Capture the cell that displays the provided text and extract its (X, Y) central coordinate. 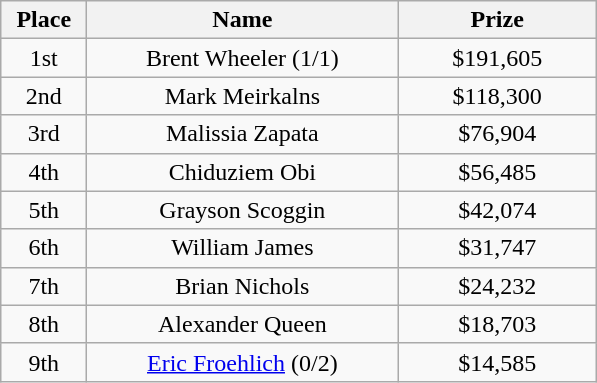
3rd (44, 134)
$42,074 (498, 210)
Name (242, 20)
2nd (44, 96)
$191,605 (498, 58)
Prize (498, 20)
7th (44, 286)
8th (44, 324)
Brent Wheeler (1/1) (242, 58)
4th (44, 172)
Place (44, 20)
Mark Meirkalns (242, 96)
William James (242, 248)
$24,232 (498, 286)
$14,585 (498, 362)
$18,703 (498, 324)
Alexander Queen (242, 324)
1st (44, 58)
6th (44, 248)
$31,747 (498, 248)
$118,300 (498, 96)
Chiduziem Obi (242, 172)
5th (44, 210)
Brian Nichols (242, 286)
Eric Froehlich (0/2) (242, 362)
Malissia Zapata (242, 134)
$76,904 (498, 134)
9th (44, 362)
$56,485 (498, 172)
Grayson Scoggin (242, 210)
